Pinpoint the cell where the given text exists, returning its [x, y] midpoint coordinate. 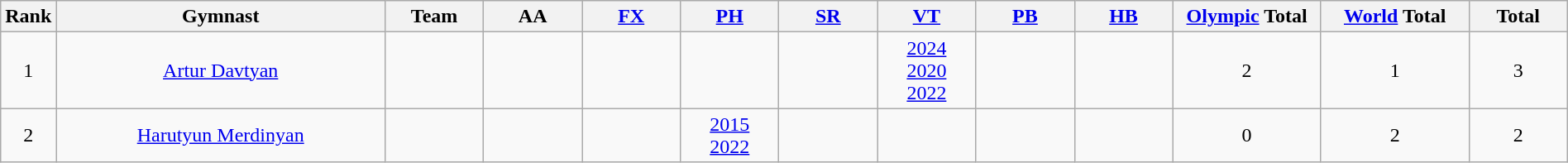
0 [1247, 136]
SR [829, 17]
2015 2022 [729, 136]
World Total [1394, 17]
HB [1123, 17]
Total [1518, 17]
Artur Davtyan [221, 70]
VT [926, 17]
Rank [28, 17]
Team [435, 17]
Harutyun Merdinyan [221, 136]
2024 2020 2022 [926, 70]
Gymnast [221, 17]
FX [632, 17]
AA [533, 17]
Olympic Total [1247, 17]
PB [1025, 17]
3 [1518, 70]
PH [729, 17]
